Identify which cell holds the provided text, then report its (x, y) central coordinate. 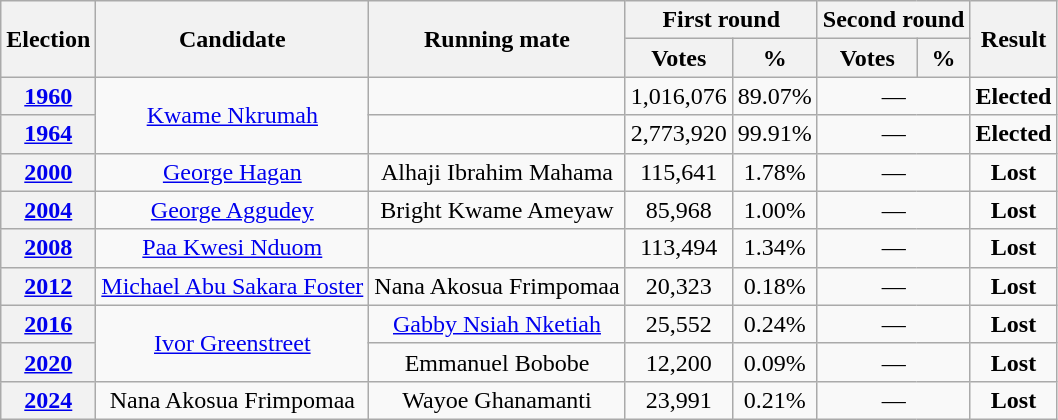
85,968 (678, 210)
2000 (48, 172)
Kwame Nkrumah (232, 115)
12,200 (678, 362)
89.07% (774, 96)
2020 (48, 362)
George Aggudey (232, 210)
23,991 (678, 400)
Emmanuel Bobobe (497, 362)
113,494 (678, 248)
Result (1014, 39)
20,323 (678, 286)
2016 (48, 324)
First round (721, 20)
Wayoe Ghanamanti (497, 400)
1.34% (774, 248)
0.18% (774, 286)
1964 (48, 134)
2008 (48, 248)
Gabby Nsiah Nketiah (497, 324)
Alhaji Ibrahim Mahama (497, 172)
1,016,076 (678, 96)
0.09% (774, 362)
Michael Abu Sakara Foster (232, 286)
George Hagan (232, 172)
Second round (894, 20)
2,773,920 (678, 134)
Ivor Greenstreet (232, 343)
2012 (48, 286)
2004 (48, 210)
0.24% (774, 324)
Bright Kwame Ameyaw (497, 210)
2024 (48, 400)
0.21% (774, 400)
1.00% (774, 210)
1960 (48, 96)
Paa Kwesi Nduom (232, 248)
1.78% (774, 172)
99.91% (774, 134)
Candidate (232, 39)
25,552 (678, 324)
Running mate (497, 39)
115,641 (678, 172)
Election (48, 39)
